Search for the cell housing the specified text and yield its (X, Y) center coordinate. 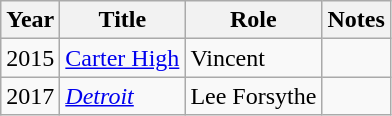
Vincent (254, 58)
Title (122, 20)
Detroit (122, 96)
Lee Forsythe (254, 96)
Notes (356, 20)
2017 (30, 96)
Role (254, 20)
2015 (30, 58)
Year (30, 20)
Carter High (122, 58)
